Capture the cell that displays the provided text and extract its [x, y] central coordinate. 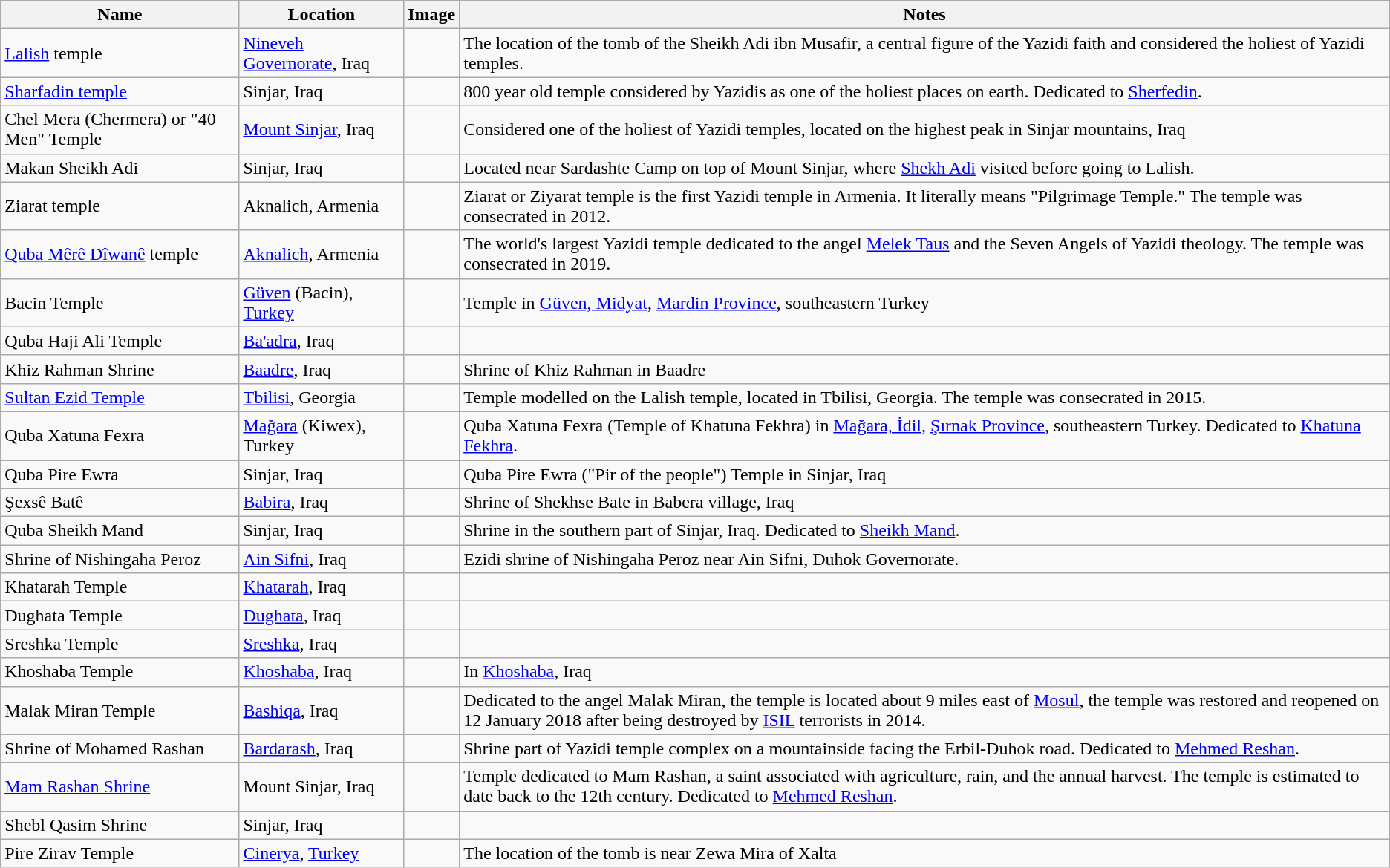
Shrine part of Yazidi temple complex on a mountainside facing the Erbil-Duhok road. Dedicated to Mehmed Reshan. [925, 748]
Ziarat temple [120, 206]
Sreshka Temple [120, 644]
Shebl Qasim Shrine [120, 825]
Bardarash, Iraq [322, 748]
Khoshaba, Iraq [322, 672]
Considered one of the holiest of Yazidi temples, located on the highest peak in Sinjar mountains, Iraq [925, 129]
Quba Mêrê Dîwanê temple [120, 254]
Cinerya, Turkey [322, 853]
The location of the tomb is near Zewa Mira of Xalta [925, 853]
Temple modelled on the Lalish temple, located in Tbilisi, Georgia. The temple was consecrated in 2015. [925, 397]
Shrine of Mohamed Rashan [120, 748]
Ezidi shrine of Nishingaha Peroz near Ain Sifni, Duhok Governorate. [925, 559]
Baadre, Iraq [322, 369]
Makan Sheikh Adi [120, 168]
Mam Rashan Shrine [120, 787]
Located near Sardashte Camp on top of Mount Sinjar, where Shekh Adi visited before going to Lalish. [925, 168]
Quba Pire Ewra [120, 474]
Ain Sifni, Iraq [322, 559]
Quba Xatuna Fexra [120, 435]
Dughata Temple [120, 616]
Khatarah, Iraq [322, 587]
Khiz Rahman Shrine [120, 369]
In Khoshaba, Iraq [925, 672]
Dughata, Iraq [322, 616]
Shrine of Khiz Rahman in Baadre [925, 369]
Şexsê Batê [120, 503]
Chel Mera (Chermera) or "40 Men" Temple [120, 129]
Ziarat or Ziyarat temple is the first Yazidi temple in Armenia. It literally means "Pilgrimage Temple." The temple was consecrated in 2012. [925, 206]
Bashiqa, Iraq [322, 710]
Lalish temple [120, 53]
Sreshka, Iraq [322, 644]
The world's largest Yazidi temple dedicated to the angel Melek Taus and the Seven Angels of Yazidi theology. The temple was consecrated in 2019. [925, 254]
Shrine of Shekhse Bate in Babera village, Iraq [925, 503]
Babira, Iraq [322, 503]
Nineveh Governorate, Iraq [322, 53]
Shrine of Nishingaha Peroz [120, 559]
Location [322, 15]
Malak Miran Temple [120, 710]
Name [120, 15]
Sharfadin temple [120, 91]
Sultan Ezid Temple [120, 397]
The location of the tomb of the Sheikh Adi ibn Musafir, a central figure of the Yazidi faith and considered the holiest of Yazidi temples. [925, 53]
Quba Xatuna Fexra (Temple of Khatuna Fekhra) in Mağara, İdil, Şırnak Province, southeastern Turkey. Dedicated to Khatuna Fekhra. [925, 435]
Shrine in the southern part of Sinjar, Iraq. Dedicated to Sheikh Mand. [925, 531]
Image [432, 15]
Ba'adra, Iraq [322, 341]
Pire Zirav Temple [120, 853]
Temple in Güven, Midyat, Mardin Province, southeastern Turkey [925, 303]
Quba Haji Ali Temple [120, 341]
Güven (Bacin), Turkey [322, 303]
Quba Pire Ewra ("Pir of the people") Temple in Sinjar, Iraq [925, 474]
Bacin Temple [120, 303]
Khoshaba Temple [120, 672]
Notes [925, 15]
800 year old temple considered by Yazidis as one of the holiest places on earth. Dedicated to Sherfedin. [925, 91]
Tbilisi, Georgia [322, 397]
Mağara (Kiwex), Turkey [322, 435]
Khatarah Temple [120, 587]
Quba Sheikh Mand [120, 531]
